Pinpoint the cell where the given text exists, returning its (x, y) midpoint coordinate. 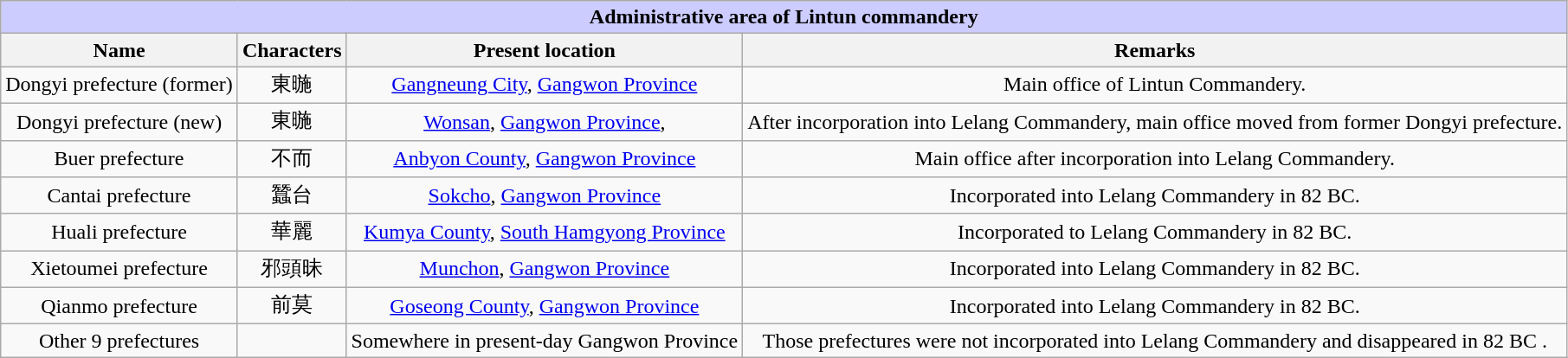
Buer prefecture (119, 159)
Dongyi prefecture (new) (119, 121)
Characters (292, 50)
Sokcho, Gangwon Province (545, 195)
蠶台 (292, 195)
Dongyi prefecture (former) (119, 85)
不而 (292, 159)
Administrative area of Lintun commandery (784, 17)
Huali prefecture (119, 232)
Main office of Lintun Commandery. (1155, 85)
Main office after incorporation into Lelang Commandery. (1155, 159)
邪頭昧 (292, 270)
Somewhere in present-day Gangwon Province (545, 341)
Xietoumei prefecture (119, 270)
Wonsan, Gangwon Province, (545, 121)
前莫 (292, 306)
Incorporated to Lelang Commandery in 82 BC. (1155, 232)
Other 9 prefectures (119, 341)
Name (119, 50)
華麗 (292, 232)
Remarks (1155, 50)
Anbyon County, Gangwon Province (545, 159)
Kumya County, South Hamgyong Province (545, 232)
After incorporation into Lelang Commandery, main office moved from former Dongyi prefecture. (1155, 121)
Those prefectures were not incorporated into Lelang Commandery and disappeared in 82 BC . (1155, 341)
Present location (545, 50)
Goseong County, Gangwon Province (545, 306)
Qianmo prefecture (119, 306)
Cantai prefecture (119, 195)
Gangneung City, Gangwon Province (545, 85)
Munchon, Gangwon Province (545, 270)
